Pinpoint the cell where the given text exists, returning its (x, y) midpoint coordinate. 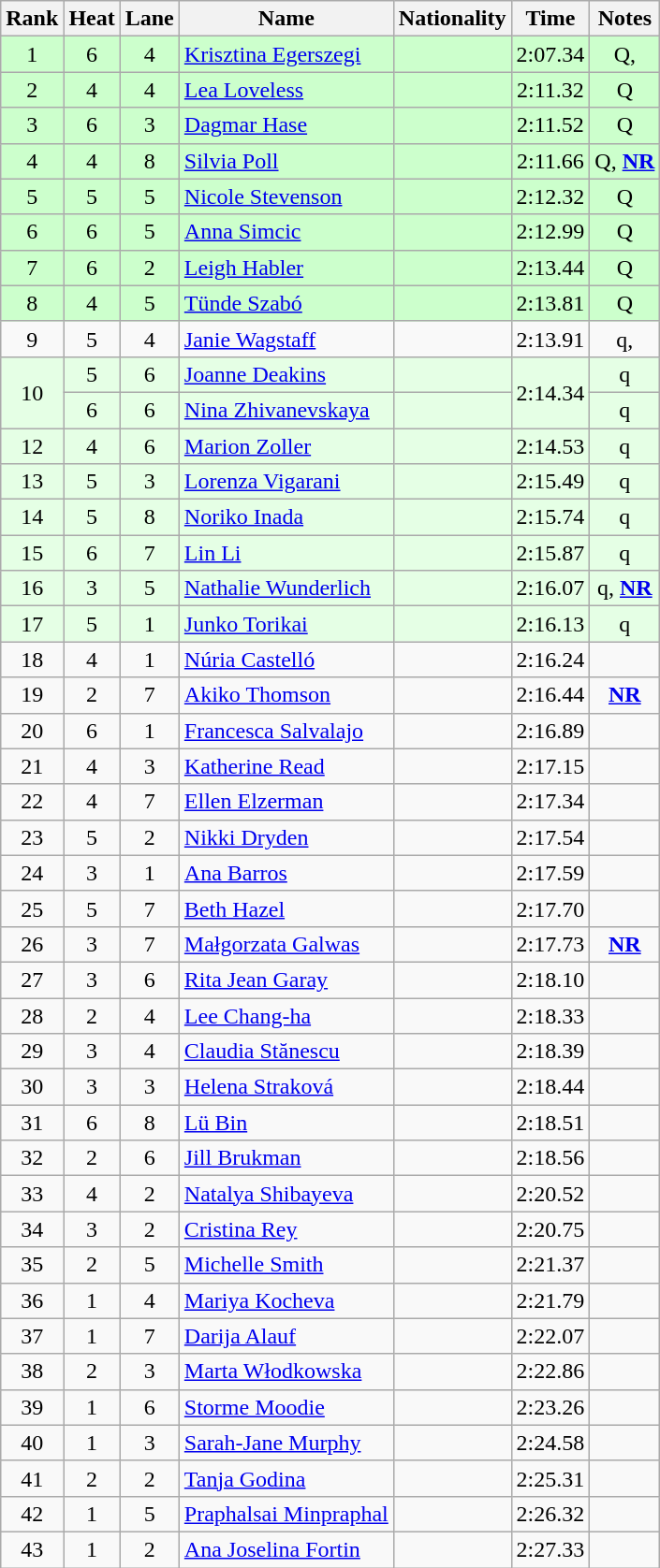
43 (32, 1549)
Ana Barros (286, 873)
2:17.59 (550, 873)
2:17.70 (550, 908)
2:13.81 (550, 303)
Jill Brukman (286, 1158)
2:16.24 (550, 660)
Darija Alauf (286, 1336)
Heat (92, 19)
16 (32, 588)
14 (32, 517)
21 (32, 766)
Ana Joselina Fortin (286, 1549)
2:18.44 (550, 1087)
2:11.32 (550, 90)
32 (32, 1158)
2:22.07 (550, 1336)
2:22.86 (550, 1372)
2:16.07 (550, 588)
9 (32, 339)
Lane (150, 19)
Praphalsai Minpraphal (286, 1514)
2:17.54 (550, 837)
27 (32, 980)
Marion Zoller (286, 446)
2:27.33 (550, 1549)
10 (32, 392)
Ellen Elzerman (286, 802)
24 (32, 873)
Junko Torikai (286, 624)
2:07.34 (550, 54)
2:18.39 (550, 1052)
Nationality (452, 19)
2:15.74 (550, 517)
2:14.53 (550, 446)
18 (32, 660)
Francesca Salvalajo (286, 731)
Noriko Inada (286, 517)
Q, NR (625, 161)
37 (32, 1336)
2:18.10 (550, 980)
29 (32, 1052)
Nathalie Wunderlich (286, 588)
Mariya Kocheva (286, 1300)
Beth Hazel (286, 908)
19 (32, 695)
2:16.13 (550, 624)
Natalya Shibayeva (286, 1194)
36 (32, 1300)
38 (32, 1372)
12 (32, 446)
Janie Wagstaff (286, 339)
13 (32, 482)
Katherine Read (286, 766)
Cristina Rey (286, 1229)
2:16.44 (550, 695)
Núria Castelló (286, 660)
Lin Li (286, 553)
Storme Moodie (286, 1407)
Name (286, 19)
Claudia Stănescu (286, 1052)
2:23.26 (550, 1407)
Lee Chang-ha (286, 1015)
2:11.52 (550, 125)
Silvia Poll (286, 161)
2:12.99 (550, 232)
25 (32, 908)
Anna Simcic (286, 232)
2:11.66 (550, 161)
2:21.79 (550, 1300)
2:24.58 (550, 1443)
Dagmar Hase (286, 125)
Leigh Habler (286, 268)
28 (32, 1015)
31 (32, 1123)
Krisztina Egerszegi (286, 54)
Q, (625, 54)
Lorenza Vigarani (286, 482)
2:14.34 (550, 392)
23 (32, 837)
42 (32, 1514)
2:25.31 (550, 1478)
41 (32, 1478)
2:18.56 (550, 1158)
33 (32, 1194)
2:18.33 (550, 1015)
2:16.89 (550, 731)
Nina Zhivanevskaya (286, 410)
Rita Jean Garay (286, 980)
2:26.32 (550, 1514)
15 (32, 553)
Time (550, 19)
30 (32, 1087)
Helena Straková (286, 1087)
2:20.52 (550, 1194)
Lü Bin (286, 1123)
Tünde Szabó (286, 303)
Notes (625, 19)
2:17.15 (550, 766)
2:13.91 (550, 339)
2:18.51 (550, 1123)
2:15.87 (550, 553)
q, NR (625, 588)
34 (32, 1229)
17 (32, 624)
39 (32, 1407)
20 (32, 731)
2:20.75 (550, 1229)
2:12.32 (550, 196)
Nikki Dryden (286, 837)
Lea Loveless (286, 90)
2:17.73 (550, 944)
Małgorzata Galwas (286, 944)
Marta Włodkowska (286, 1372)
2:21.37 (550, 1265)
35 (32, 1265)
2:13.44 (550, 268)
2:15.49 (550, 482)
Sarah-Jane Murphy (286, 1443)
26 (32, 944)
Michelle Smith (286, 1265)
40 (32, 1443)
q, (625, 339)
Joanne Deakins (286, 374)
Akiko Thomson (286, 695)
Nicole Stevenson (286, 196)
22 (32, 802)
2:17.34 (550, 802)
Rank (32, 19)
Tanja Godina (286, 1478)
